Provide the [x, y] coordinate of the cell's center where the given text is located.  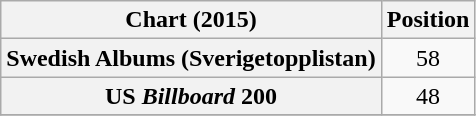
US Billboard 200 [191, 96]
58 [428, 58]
Position [428, 20]
Chart (2015) [191, 20]
48 [428, 96]
Swedish Albums (Sverigetopplistan) [191, 58]
